From the cell containing the given text, extract its center point as (X, Y) coordinate. 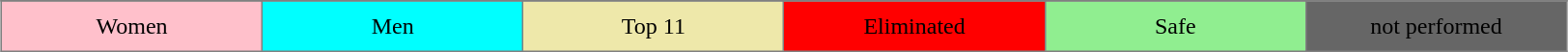
not performed (1436, 26)
Men (393, 26)
Top 11 (654, 26)
Safe (1175, 26)
Women (131, 26)
Eliminated (914, 26)
